Return (X, Y) of the center of cell containing provided text 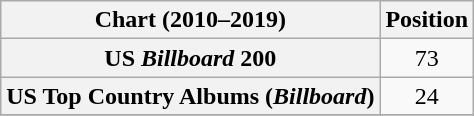
Position (427, 20)
73 (427, 58)
Chart (2010–2019) (190, 20)
US Top Country Albums (Billboard) (190, 96)
24 (427, 96)
US Billboard 200 (190, 58)
